Extract the (x, y) coordinate from the center of the cell holding the provided text.  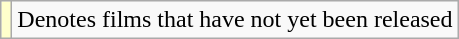
Denotes films that have not yet been released (235, 20)
